Find where the given text appears and provide that cell's center as [X, Y] coordinate. 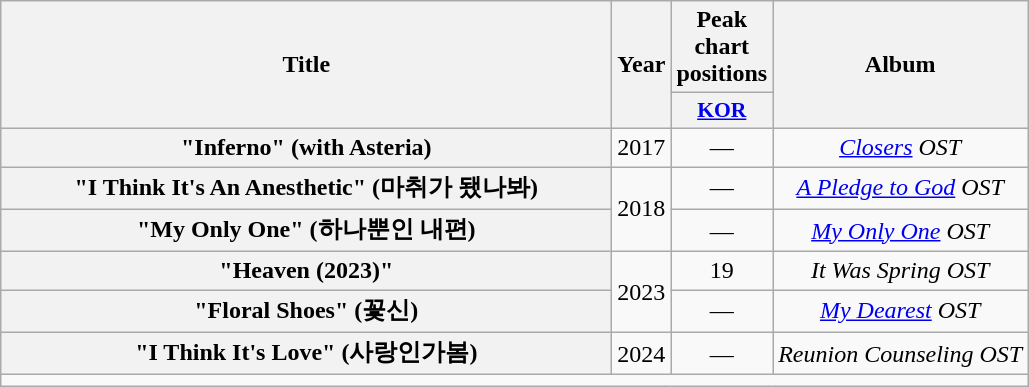
Title [306, 65]
Year [642, 65]
"Inferno" (with Asteria) [306, 147]
"Heaven (2023)" [306, 271]
2024 [642, 354]
Album [900, 65]
2017 [642, 147]
Closers OST [900, 147]
"I Think It's Love" (사랑인가봄) [306, 354]
Peak chart positions [722, 47]
"I Think It's An Anesthetic" (마취가 됐나봐) [306, 188]
2018 [642, 208]
19 [722, 271]
2023 [642, 292]
KOR [722, 111]
"Floral Shoes" (꽃신) [306, 312]
My Only One OST [900, 230]
"My Only One" (하나뿐인 내편) [306, 230]
My Dearest OST [900, 312]
A Pledge to God OST [900, 188]
Reunion Counseling OST [900, 354]
It Was Spring OST [900, 271]
